Return [x, y] of the center of cell containing provided text 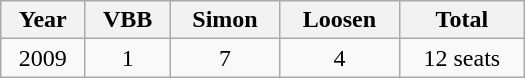
12 seats [462, 58]
Simon [226, 20]
1 [128, 58]
Year [43, 20]
VBB [128, 20]
Loosen [339, 20]
4 [339, 58]
2009 [43, 58]
7 [226, 58]
Total [462, 20]
